Locate the cell with the specified text and output its [x, y] center coordinate. 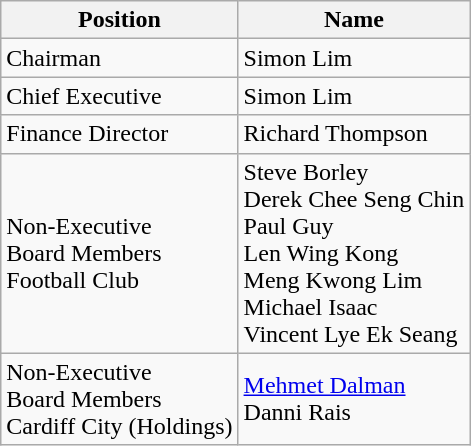
Position [120, 20]
Steve Borley Derek Chee Seng Chin Paul Guy Len Wing Kong Meng Kwong Lim Michael Isaac Vincent Lye Ek Seang [354, 253]
Non-ExecutiveBoard MembersFootball Club [120, 253]
Name [354, 20]
Chief Executive [120, 96]
Mehmet DalmanDanni Rais [354, 399]
Richard Thompson [354, 134]
Finance Director [120, 134]
Chairman [120, 58]
Non-ExecutiveBoard MembersCardiff City (Holdings) [120, 399]
